Provide the [X, Y] coordinate of the cell's center where the given text is located.  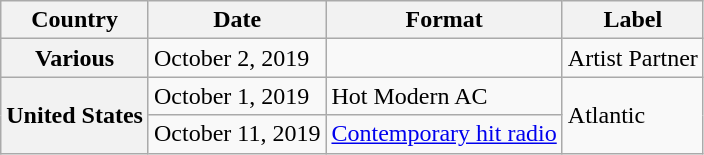
Artist Partner [632, 58]
October 11, 2019 [236, 134]
Various [75, 58]
Date [236, 20]
Hot Modern AC [444, 96]
Atlantic [632, 115]
Contemporary hit radio [444, 134]
Label [632, 20]
October 2, 2019 [236, 58]
October 1, 2019 [236, 96]
Format [444, 20]
Country [75, 20]
United States [75, 115]
